Return (x, y) of the center of cell containing provided text 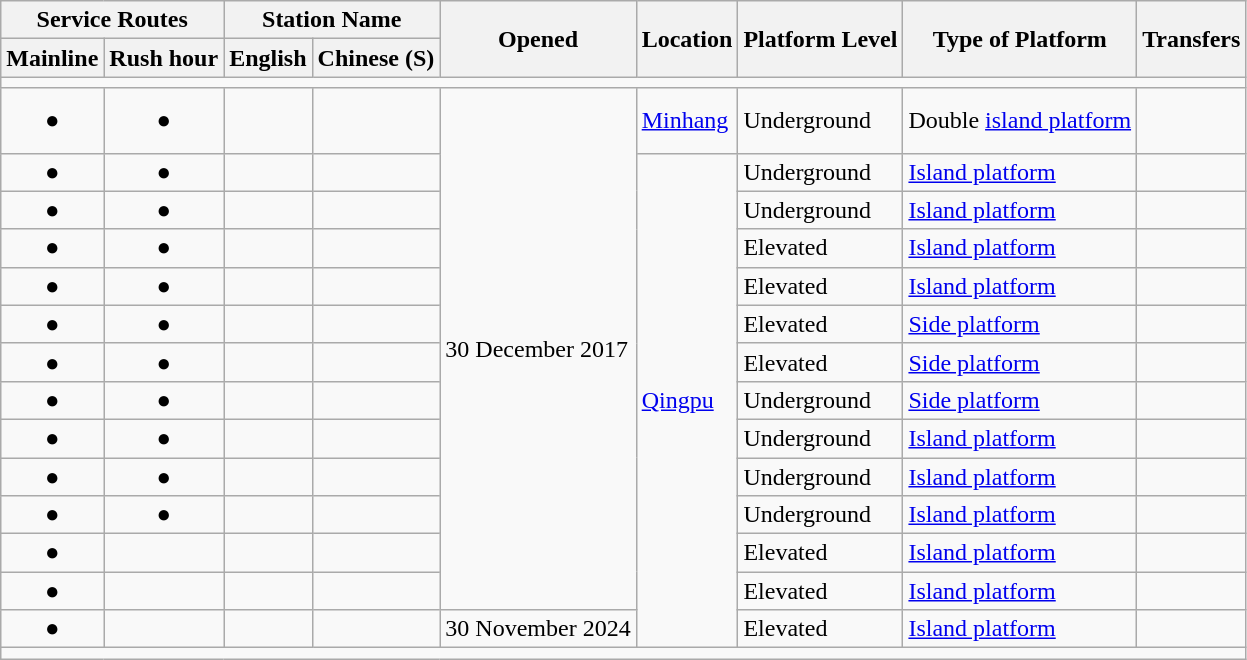
Service Routes (112, 20)
Mainline (52, 58)
30 November 2024 (538, 629)
Type of Platform (1020, 39)
Station Name (332, 20)
Platform Level (820, 39)
Chinese (S) (376, 58)
Opened (538, 39)
Double island platform (1020, 120)
Rush hour (164, 58)
Transfers (1192, 39)
30 December 2017 (538, 349)
Minhang (687, 120)
Location (687, 39)
Qingpu (687, 400)
English (268, 58)
